Return (X, Y) of the center of cell containing provided text 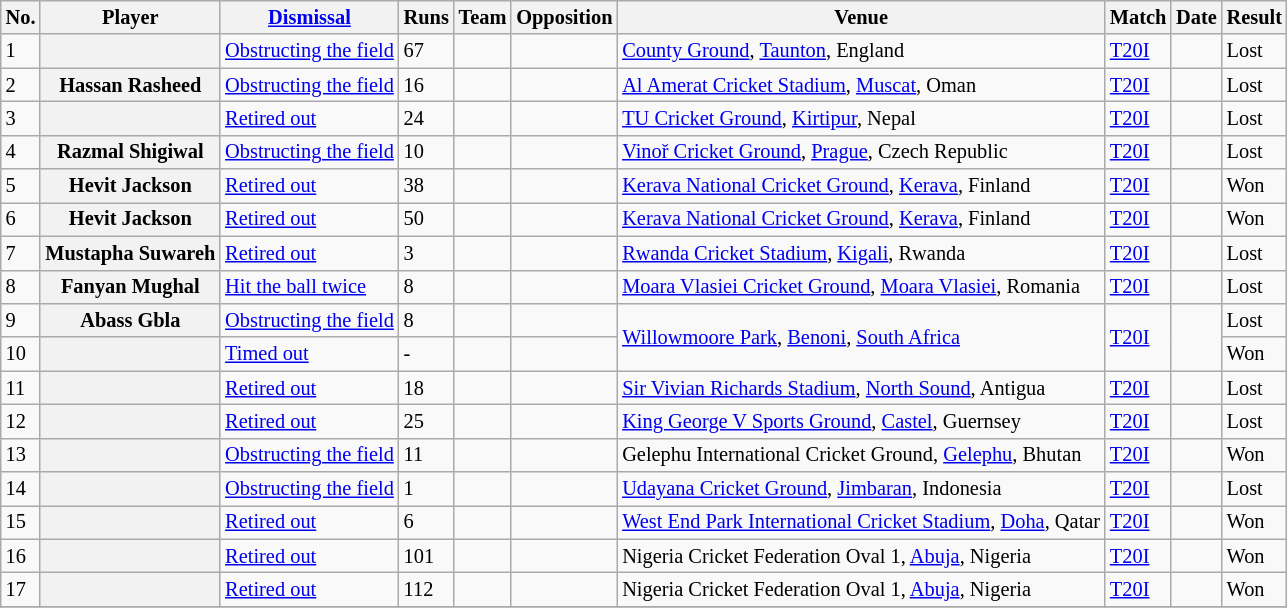
Sir Vivian Richards Stadium, North Sound, Antigua (861, 388)
4 (21, 152)
Venue (861, 17)
Moara Vlasiei Cricket Ground, Moara Vlasiei, Romania (861, 287)
Udayana Cricket Ground, Jimbaran, Indonesia (861, 489)
Date (1196, 17)
17 (21, 589)
Willowmoore Park, Benoni, South Africa (861, 336)
Dismissal (309, 17)
50 (426, 219)
TU Cricket Ground, Kirtipur, Nepal (861, 118)
18 (426, 388)
25 (426, 421)
Rwanda Cricket Stadium, Kigali, Rwanda (861, 253)
101 (426, 556)
24 (426, 118)
Gelephu International Cricket Ground, Gelephu, Bhutan (861, 455)
Team (483, 17)
Hit the ball twice (309, 287)
King George V Sports Ground, Castel, Guernsey (861, 421)
112 (426, 589)
Opposition (564, 17)
Al Amerat Cricket Stadium, Muscat, Oman (861, 85)
14 (21, 489)
9 (21, 320)
Player (130, 17)
Vinoř Cricket Ground, Prague, Czech Republic (861, 152)
13 (21, 455)
Match (1138, 17)
Runs (426, 17)
5 (21, 186)
Hassan Rasheed (130, 85)
Result (1254, 17)
67 (426, 51)
- (426, 354)
15 (21, 522)
No. (21, 17)
38 (426, 186)
12 (21, 421)
7 (21, 253)
Mustapha Suwareh (130, 253)
Abass Gbla (130, 320)
Razmal Shigiwal (130, 152)
West End Park International Cricket Stadium, Doha, Qatar (861, 522)
County Ground, Taunton, England (861, 51)
2 (21, 85)
Fanyan Mughal (130, 287)
Timed out (309, 354)
